Output the [x, y] coordinate of the center of the cell containing the given text.  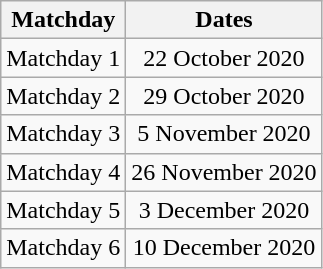
26 November 2020 [224, 172]
Matchday 1 [64, 58]
Dates [224, 20]
22 October 2020 [224, 58]
29 October 2020 [224, 96]
Matchday 4 [64, 172]
Matchday 3 [64, 134]
Matchday 6 [64, 248]
Matchday [64, 20]
3 December 2020 [224, 210]
Matchday 2 [64, 96]
10 December 2020 [224, 248]
5 November 2020 [224, 134]
Matchday 5 [64, 210]
